Scan for the cell matching the given text and deliver its [X, Y] coordinate at center. 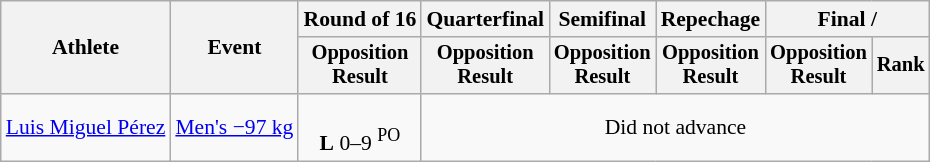
Athlete [86, 48]
Luis Miguel Pérez [86, 128]
Men's −97 kg [234, 128]
Round of 16 [360, 19]
Semifinal [602, 19]
Final / [847, 19]
Event [234, 48]
Rank [901, 66]
Did not advance [675, 128]
L 0–9 PO [360, 128]
Repechage [711, 19]
Quarterfinal [485, 19]
